Determine the [X, Y] coordinate at the center of the cell enclosing the given text.  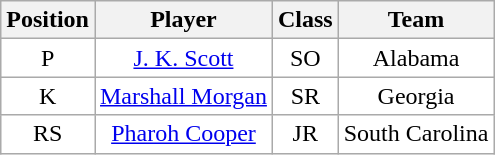
P [48, 58]
Class [305, 20]
K [48, 96]
Position [48, 20]
Georgia [416, 96]
Alabama [416, 58]
Marshall Morgan [183, 96]
SR [305, 96]
SO [305, 58]
RS [48, 134]
JR [305, 134]
Team [416, 20]
Player [183, 20]
Pharoh Cooper [183, 134]
J. K. Scott [183, 58]
South Carolina [416, 134]
